Detect which cell encompasses the target text, then output its [X, Y] center coordinate. 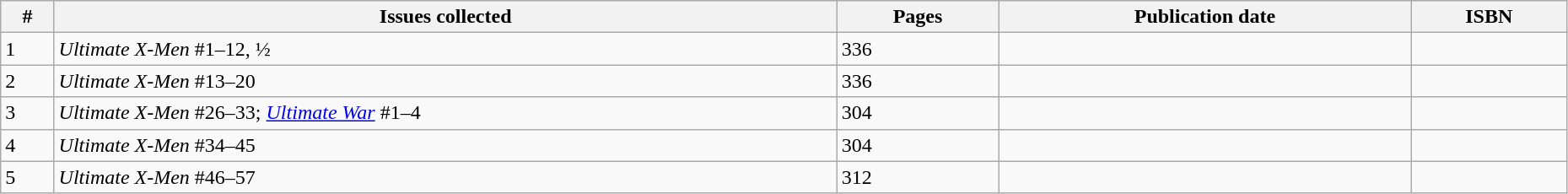
ISBN [1489, 17]
5 [27, 177]
4 [27, 145]
1 [27, 49]
Pages [918, 17]
Ultimate X-Men #1–12, ½ [445, 49]
312 [918, 177]
3 [27, 113]
Ultimate X-Men #34–45 [445, 145]
Publication date [1205, 17]
Ultimate X-Men #46–57 [445, 177]
Ultimate X-Men #13–20 [445, 81]
Issues collected [445, 17]
# [27, 17]
Ultimate X-Men #26–33; Ultimate War #1–4 [445, 113]
2 [27, 81]
